Detect which cell encompasses the target text, then output its (x, y) center coordinate. 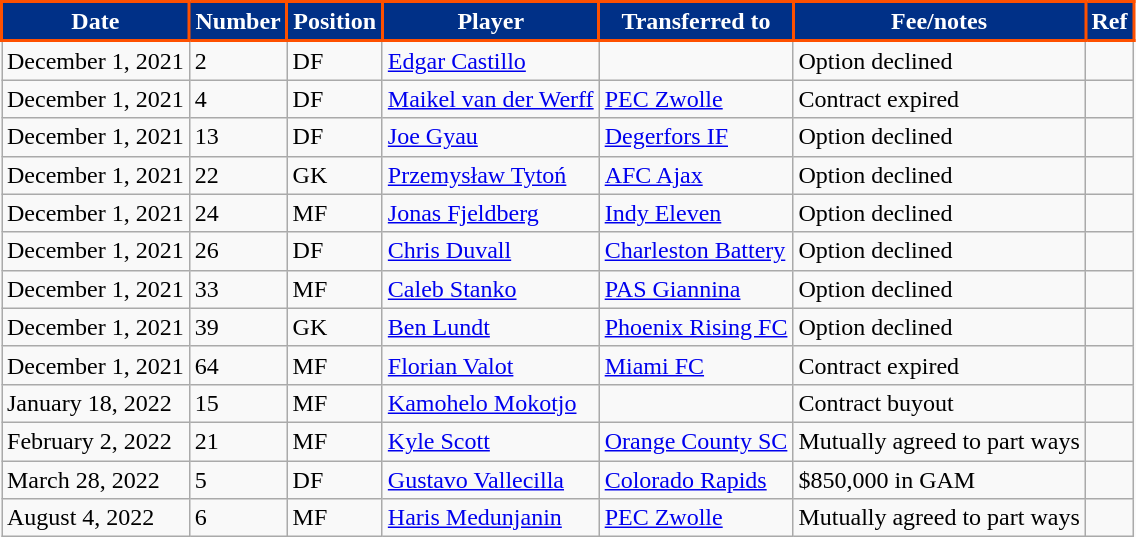
$850,000 in GAM (939, 479)
Maikel van der Werff (490, 99)
Contract buyout (939, 403)
22 (238, 175)
Caleb Stanko (490, 289)
15 (238, 403)
2 (238, 60)
Edgar Castillo (490, 60)
March 28, 2022 (96, 479)
33 (238, 289)
August 4, 2022 (96, 518)
Colorado Rapids (696, 479)
Phoenix Rising FC (696, 327)
Miami FC (696, 365)
Haris Medunjanin (490, 518)
January 18, 2022 (96, 403)
6 (238, 518)
64 (238, 365)
AFC Ajax (696, 175)
24 (238, 213)
Player (490, 22)
Transferred to (696, 22)
Gustavo Vallecilla (490, 479)
Kyle Scott (490, 441)
21 (238, 441)
Fee/notes (939, 22)
39 (238, 327)
Florian Valot (490, 365)
Number (238, 22)
Kamohelo Mokotjo (490, 403)
26 (238, 251)
Ben Lundt (490, 327)
Joe Gyau (490, 137)
Ref (1110, 22)
Position (334, 22)
13 (238, 137)
5 (238, 479)
Orange County SC (696, 441)
Date (96, 22)
Chris Duvall (490, 251)
4 (238, 99)
Przemysław Tytoń (490, 175)
Indy Eleven (696, 213)
Jonas Fjeldberg (490, 213)
February 2, 2022 (96, 441)
Charleston Battery (696, 251)
Degerfors IF (696, 137)
PAS Giannina (696, 289)
